Capture the cell that displays the provided text and extract its [X, Y] central coordinate. 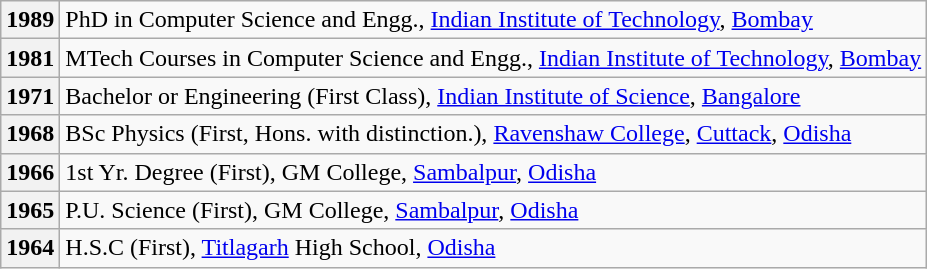
H.S.C (First), Titlagarh High School, Odisha [494, 248]
BSc Physics (First, Hons. with distinction.), Ravenshaw College, Cuttack, Odisha [494, 134]
1989 [30, 20]
Bachelor or Engineering (First Class), Indian Institute of Science, Bangalore [494, 96]
MTech Courses in Computer Science and Engg., Indian Institute of Technology, Bombay [494, 58]
1966 [30, 172]
1965 [30, 210]
1968 [30, 134]
1st Yr. Degree (First), GM College, Sambalpur, Odisha [494, 172]
PhD in Computer Science and Engg., Indian Institute of Technology, Bombay [494, 20]
1964 [30, 248]
1981 [30, 58]
P.U. Science (First), GM College, Sambalpur, Odisha [494, 210]
1971 [30, 96]
